Capture the cell that displays the provided text and extract its [X, Y] central coordinate. 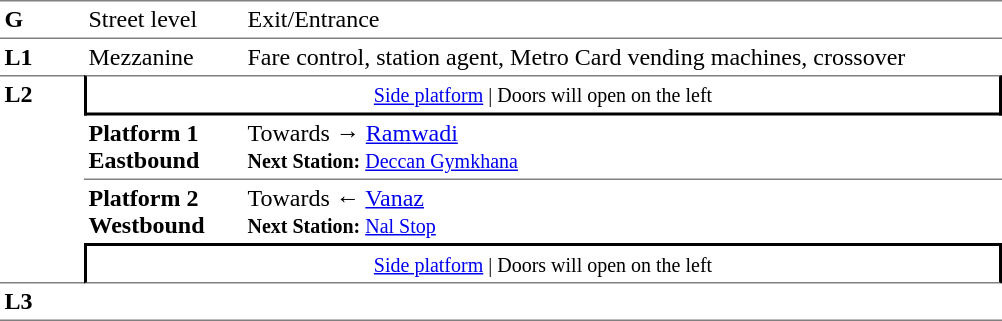
G [42, 20]
Towards → RamwadiNext Station: Deccan Gymkhana [622, 148]
Platform 2Westbound [164, 212]
L1 [42, 57]
Platform 1Eastbound [164, 148]
Exit/Entrance [622, 20]
Mezzanine [164, 57]
Fare control, station agent, Metro Card vending machines, crossover [622, 57]
Street level [164, 20]
Towards ← VanazNext Station: Nal Stop [622, 212]
L2 [42, 179]
